Provide the [x, y] coordinate of the cell's center where the given text is located.  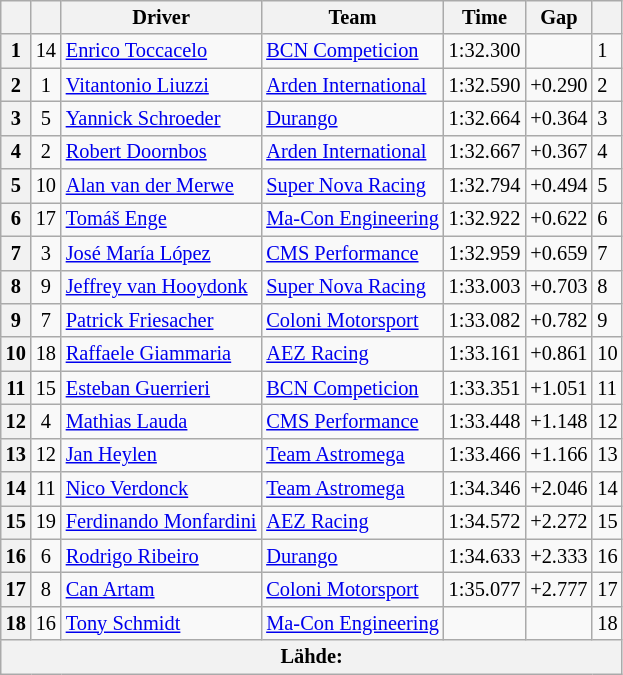
Yannick Schroeder [162, 118]
+1.166 [558, 455]
+0.290 [558, 85]
Robert Doornbos [162, 152]
Driver [162, 17]
1:33.082 [485, 320]
Time [485, 17]
+0.861 [558, 354]
Rodrigo Ribeiro [162, 556]
+1.148 [558, 421]
+2.272 [558, 522]
1:33.161 [485, 354]
1:32.959 [485, 253]
Ferdinando Monfardini [162, 522]
1:32.667 [485, 152]
Jan Heylen [162, 455]
Gap [558, 17]
Tony Schmidt [162, 623]
1:35.077 [485, 589]
Esteban Guerrieri [162, 388]
Vitantonio Liuzzi [162, 85]
Raffaele Giammaria [162, 354]
Tomáš Enge [162, 219]
Alan van der Merwe [162, 186]
+0.367 [558, 152]
+1.051 [558, 388]
1:32.922 [485, 219]
+0.364 [558, 118]
Mathias Lauda [162, 421]
Jeffrey van Hooydonk [162, 287]
1:34.572 [485, 522]
Patrick Friesacher [162, 320]
+0.703 [558, 287]
+2.046 [558, 489]
Nico Verdonck [162, 489]
+0.622 [558, 219]
1:34.633 [485, 556]
1:32.794 [485, 186]
+0.494 [558, 186]
1:33.351 [485, 388]
+2.333 [558, 556]
1:32.300 [485, 51]
Team [352, 17]
1:33.003 [485, 287]
+0.782 [558, 320]
José María López [162, 253]
+0.659 [558, 253]
1:32.590 [485, 85]
+2.777 [558, 589]
Can Artam [162, 589]
Enrico Toccacelo [162, 51]
1:33.448 [485, 421]
Lähde: [312, 657]
1:32.664 [485, 118]
1:33.466 [485, 455]
1:34.346 [485, 489]
19 [46, 522]
